Identify which cell holds the provided text, then report its [x, y] central coordinate. 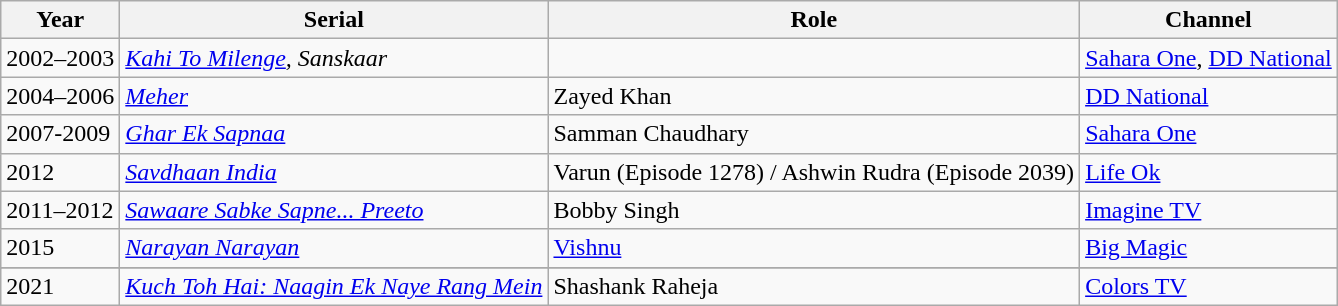
Colors TV [1209, 286]
Life Ok [1209, 172]
Big Magic [1209, 248]
Meher [334, 96]
DD National [1209, 96]
Channel [1209, 20]
Sahara One [1209, 134]
2011–2012 [60, 210]
Zayed Khan [814, 96]
Ghar Ek Sapnaa [334, 134]
Role [814, 20]
Vishnu [814, 248]
2007-2009 [60, 134]
Imagine TV [1209, 210]
Kuch Toh Hai: Naagin Ek Naye Rang Mein [334, 286]
Varun (Episode 1278) / Ashwin Rudra (Episode 2039) [814, 172]
2021 [60, 286]
Shashank Raheja [814, 286]
2012 [60, 172]
2015 [60, 248]
2002–2003 [60, 58]
Sahara One, DD National [1209, 58]
Serial [334, 20]
Bobby Singh [814, 210]
Narayan Narayan [334, 248]
2004–2006 [60, 96]
Sawaare Sabke Sapne... Preeto [334, 210]
Kahi To Milenge, Sanskaar [334, 58]
Savdhaan India [334, 172]
Year [60, 20]
Samman Chaudhary [814, 134]
